For the text-containing cell, return its midpoint in (x, y) coordinate format. 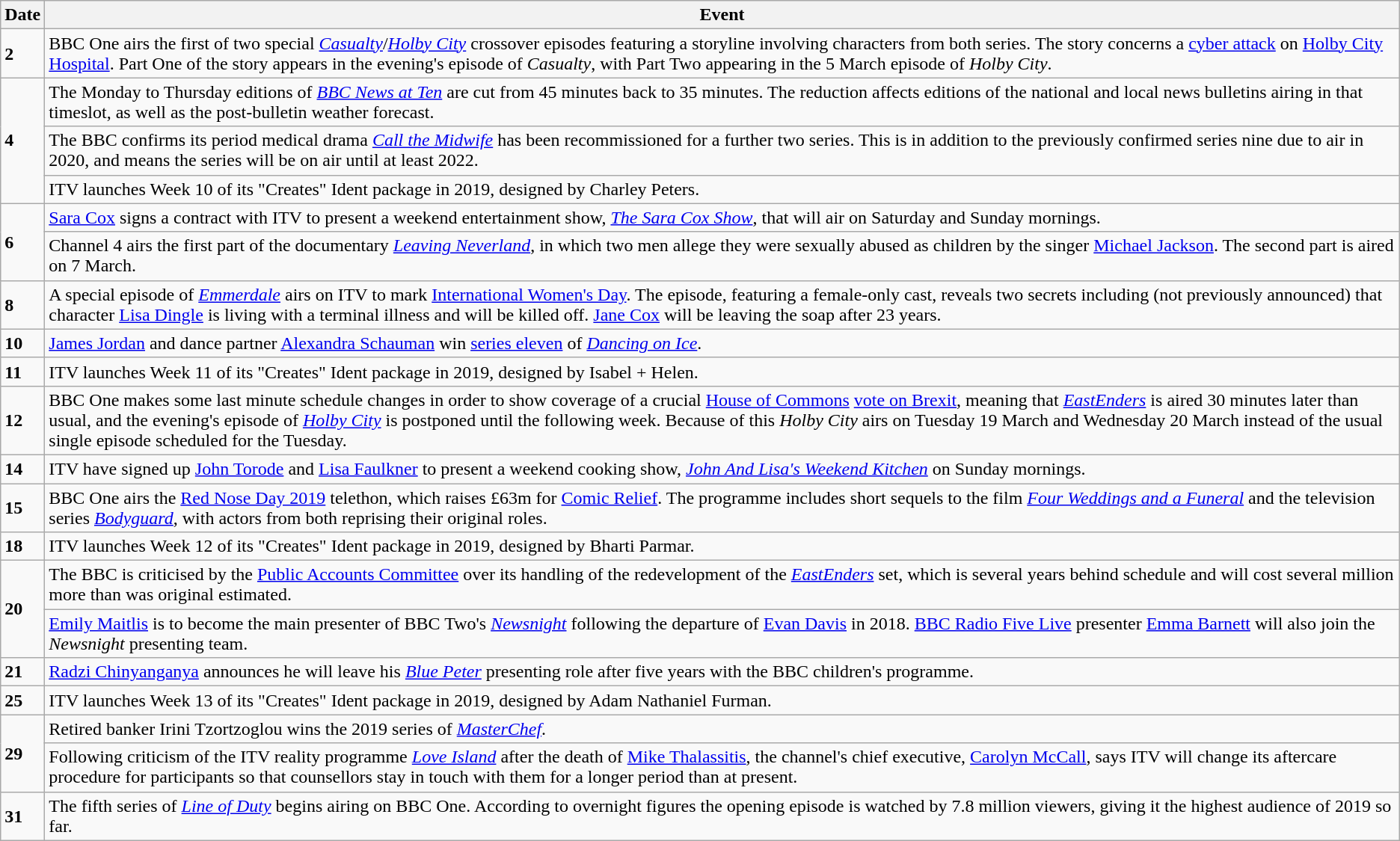
James Jordan and dance partner Alexandra Schauman win series eleven of Dancing on Ice. (722, 343)
12 (22, 420)
ITV launches Week 13 of its "Creates" Ident package in 2019, designed by Adam Nathaniel Furman. (722, 700)
25 (22, 700)
ITV launches Week 10 of its "Creates" Ident package in 2019, designed by Charley Peters. (722, 189)
15 (22, 507)
Event (722, 15)
Sara Cox signs a contract with ITV to present a weekend entertainment show, The Sara Cox Show, that will air on Saturday and Sunday mornings. (722, 218)
2 (22, 54)
Radzi Chinyanganya announces he will leave his Blue Peter presenting role after five years with the BBC children's programme. (722, 672)
10 (22, 343)
21 (22, 672)
31 (22, 816)
ITV launches Week 11 of its "Creates" Ident package in 2019, designed by Isabel + Helen. (722, 372)
Date (22, 15)
29 (22, 754)
4 (22, 141)
14 (22, 469)
6 (22, 242)
ITV have signed up John Torode and Lisa Faulkner to present a weekend cooking show, John And Lisa's Weekend Kitchen on Sunday mornings. (722, 469)
ITV launches Week 12 of its "Creates" Ident package in 2019, designed by Bharti Parmar. (722, 546)
18 (22, 546)
11 (22, 372)
8 (22, 305)
Retired banker Irini Tzortzoglou wins the 2019 series of MasterChef. (722, 729)
20 (22, 609)
